Capture the cell that displays the provided text and extract its (x, y) central coordinate. 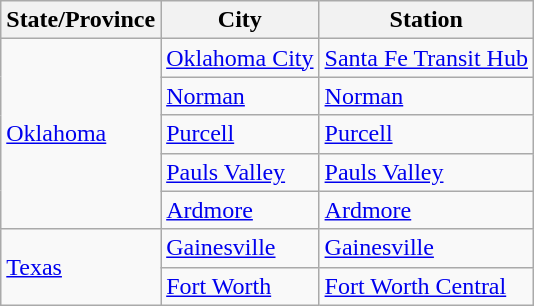
Oklahoma City (240, 58)
City (240, 20)
Fort Worth Central (426, 286)
Oklahoma (81, 134)
State/Province (81, 20)
Fort Worth (240, 286)
Station (426, 20)
Santa Fe Transit Hub (426, 58)
Texas (81, 267)
